Output the (x, y) coordinate of the center of the cell containing the given text.  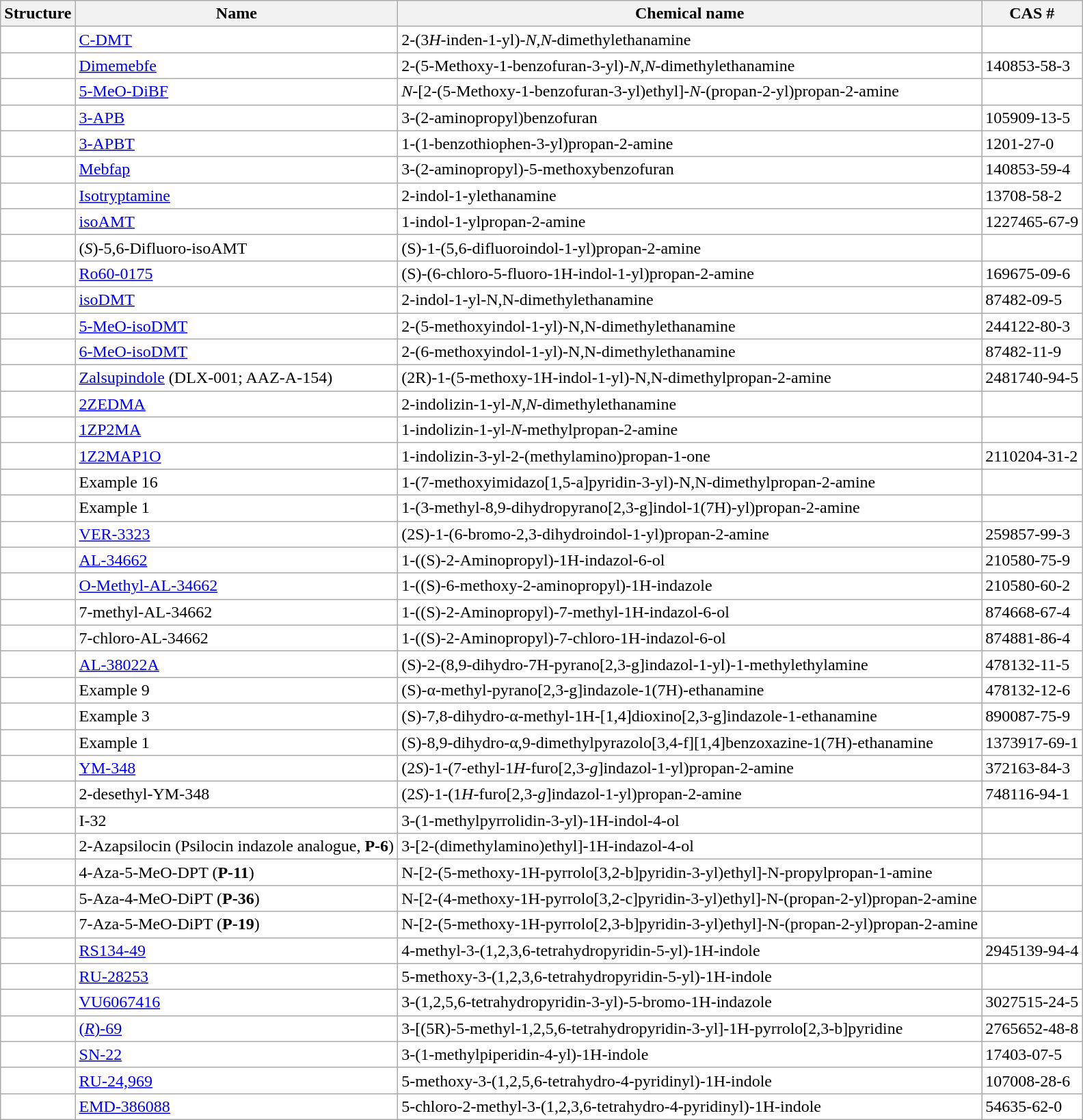
EMD-386088 (237, 1106)
1-(7-methoxyimidazo[1,5-a]pyridin-3-yl)-N,N-dimethylpropan-2-amine (690, 482)
Ro60-0175 (237, 274)
4-Aza-5-MeO-DPT (P-11) (237, 872)
54635-62-0 (1032, 1106)
1-((S)-2-Aminopropyl)-7-methyl-1H-indazol-6-ol (690, 612)
3-(2-aminopropyl)benzofuran (690, 118)
5-methoxy-3-(1,2,5,6-tetrahydro-4-pyridinyl)-1H-indole (690, 1080)
2-indol-1-ylethanamine (690, 196)
2ZEDMA (237, 404)
7-Aza-5-MeO-DiPT (P-19) (237, 924)
3-APBT (237, 144)
AL-34662 (237, 560)
107008-28-6 (1032, 1080)
890087-75-9 (1032, 716)
1-(1-benzothiophen-3-yl)propan-2-amine (690, 144)
244122-80-3 (1032, 326)
(R)-69 (237, 1028)
(S)-(6-chloro-5-fluoro-1H-indol-1-yl)propan-2-amine (690, 274)
1-((S)-2-Aminopropyl)-7-chloro-1H-indazol-6-ol (690, 638)
2110204-31-2 (1032, 456)
RU-28253 (237, 976)
CAS # (1032, 14)
5-Aza-4-MeO-DiPT (P-36) (237, 898)
N-[2-(5-Methoxy-1-benzofuran-3-yl)ethyl]-N-(propan-2-yl)propan-2-amine (690, 92)
2-(5-methoxyindol-1-yl)-N,N-dimethylethanamine (690, 326)
O-Methyl-AL-34662 (237, 586)
2765652-48-8 (1032, 1028)
isoDMT (237, 299)
Example 3 (237, 716)
2-(3H-inden-1-yl)-N,N-dimethylethanamine (690, 40)
1-indolizin-1-yl-N-methylpropan-2-amine (690, 430)
1-indol-1-ylpropan-2-amine (690, 222)
1-((S)-2-Aminopropyl)-1H-indazol-6-ol (690, 560)
5-MeO-isoDMT (237, 326)
(2R)-1-(5-methoxy-1H-indol-1-yl)-N,N-dimethylpropan-2-amine (690, 378)
I-32 (237, 821)
140853-58-3 (1032, 66)
2-desethyl-YM-348 (237, 795)
(S)-7,8-dihydro-α-methyl-1H-[1,4]dioxino[2,3-g]indazole-1-ethanamine (690, 716)
7-methyl-AL-34662 (237, 612)
1Z2MAP1O (237, 456)
Mebfap (237, 170)
N-[2-(5-methoxy-1H-pyrrolo[2,3-b]pyridin-3-yl)ethyl]-N-(propan-2-yl)propan-2-amine (690, 924)
YM-348 (237, 769)
13708-58-2 (1032, 196)
3-(1-methylpiperidin-4-yl)-1H-indole (690, 1054)
N-[2-(4-methoxy-1H-pyrrolo[3,2-c]pyridin-3-yl)ethyl]-N-(propan-2-yl)propan-2-amine (690, 898)
478132-11-5 (1032, 664)
N-[2-(5-methoxy-1H-pyrrolo[3,2-b]pyridin-3-yl)ethyl]-N-propylpropan-1-amine (690, 872)
1373917-69-1 (1032, 742)
3-(1-methylpyrrolidin-3-yl)-1H-indol-4-ol (690, 821)
2945139-94-4 (1032, 950)
Dimemebfe (237, 66)
478132-12-6 (1032, 690)
(2S)-1-(1H-furo[2,3-g]indazol-1-yl)propan-2-amine (690, 795)
(S)-2-(8,9-dihydro-7H-pyrano[2,3-g]indazol-1-yl)-1-methylethylamine (690, 664)
259857-99-3 (1032, 534)
210580-60-2 (1032, 586)
Example 9 (237, 690)
VER-3323 (237, 534)
372163-84-3 (1032, 769)
2-indolizin-1-yl-N,N-dimethylethanamine (690, 404)
SN-22 (237, 1054)
Name (237, 14)
3027515-24-5 (1032, 1002)
748116-94-1 (1032, 795)
3-[(5R)-5-methyl-1,2,5,6-tetrahydropyridin-3-yl]-1H-pyrrolo[2,3-b]pyridine (690, 1028)
2-(5-Methoxy-1-benzofuran-3-yl)-N,N-dimethylethanamine (690, 66)
Chemical name (690, 14)
1201-27-0 (1032, 144)
3-APB (237, 118)
1-(3-methyl-8,9-dihydropyrano[2,3-g]indol-1(7H)-yl)propan-2-amine (690, 508)
6-MeO-isoDMT (237, 352)
87482-09-5 (1032, 299)
3-(2-aminopropyl)-5-methoxybenzofuran (690, 170)
2-Azapsilocin (Psilocin indazole analogue, P-6) (237, 846)
3-[2-(dimethylamino)ethyl]-1H-indazol-4-ol (690, 846)
140853-59-4 (1032, 170)
C-DMT (237, 40)
210580-75-9 (1032, 560)
RU-24,969 (237, 1080)
(S)-α-methyl-pyrano[2,3-g]indazole-1(7H)-ethanamine (690, 690)
2481740-94-5 (1032, 378)
169675-09-6 (1032, 274)
Example 16 (237, 482)
(S)-1-(5,6-difluoroindol-1-yl)propan-2-amine (690, 248)
(S)-8,9-dihydro-α,9-dimethylpyrazolo[3,4-f][1,4]benzoxazine-1(7H)-ethanamine (690, 742)
17403-07-5 (1032, 1054)
(2S)-1-(6-bromo-2,3-dihydroindol-1-yl)propan-2-amine (690, 534)
RS134-49 (237, 950)
1-indolizin-3-yl-2-(methylamino)propan-1-one (690, 456)
874881-86-4 (1032, 638)
1ZP2MA (237, 430)
874668-67-4 (1032, 612)
2-(6-methoxyindol-1-yl)-N,N-dimethylethanamine (690, 352)
5-chloro-2-methyl-3-(1,2,3,6-tetrahydro-4-pyridinyl)-1H-indole (690, 1106)
1227465-67-9 (1032, 222)
105909-13-5 (1032, 118)
Zalsupindole (DLX-001; AAZ-A-154) (237, 378)
Isotryptamine (237, 196)
AL-38022A (237, 664)
87482-11-9 (1032, 352)
(2S)-1-(7-ethyl-1H-furo[2,3-g]indazol-1-yl)propan-2-amine (690, 769)
Structure (38, 14)
(S)-5,6-Difluoro-isoAMT (237, 248)
1-((S)-6-methoxy-2-aminopropyl)-1H-indazole (690, 586)
4-methyl-3-(1,2,3,6-tetrahydropyridin-5-yl)-1H-indole (690, 950)
2-indol-1-yl-N,N-dimethylethanamine (690, 299)
3-(1,2,5,6-tetrahydropyridin-3-yl)-5-bromo-1H-indazole (690, 1002)
isoAMT (237, 222)
7-chloro-AL-34662 (237, 638)
5-MeO-DiBF (237, 92)
5-methoxy-3-(1,2,3,6-tetrahydropyridin-5-yl)-1H-indole (690, 976)
VU6067416 (237, 1002)
